Find where the given text appears and provide that cell's center as [X, Y] coordinate. 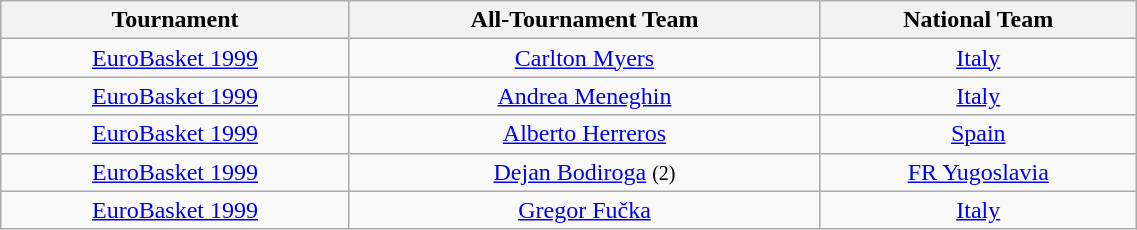
National Team [978, 20]
Tournament [176, 20]
FR Yugoslavia [978, 172]
Gregor Fučka [584, 210]
Dejan Bodiroga (2) [584, 172]
All-Tournament Team [584, 20]
Carlton Myers [584, 58]
Spain [978, 134]
Alberto Herreros [584, 134]
Andrea Meneghin [584, 96]
